Return the (x, y) coordinate for the center point of the cell that contains the specified text.  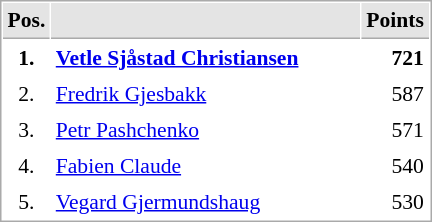
3. (26, 129)
5. (26, 201)
2. (26, 93)
Fabien Claude (206, 165)
Pos. (26, 21)
587 (396, 93)
530 (396, 201)
Points (396, 21)
540 (396, 165)
Fredrik Gjesbakk (206, 93)
Vegard Gjermundshaug (206, 201)
4. (26, 165)
721 (396, 57)
571 (396, 129)
1. (26, 57)
Vetle Sjåstad Christiansen (206, 57)
Petr Pashchenko (206, 129)
